Return the [X, Y] coordinate for the center point of the cell that contains the specified text.  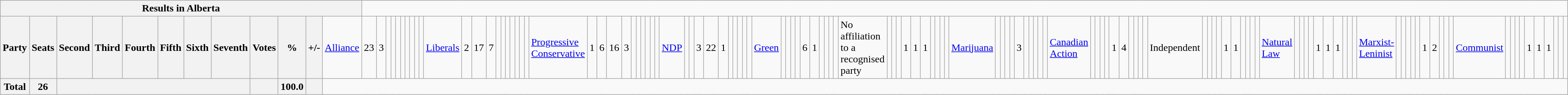
Total [15, 87]
26 [43, 87]
7 [491, 47]
Second [75, 47]
Progressive Conservative [558, 47]
+/- [314, 47]
No affiliation to a recognised party [862, 47]
23 [369, 47]
16 [614, 47]
100.0 [292, 87]
Communist [1480, 47]
Liberals [443, 47]
Seventh [230, 47]
4 [1124, 47]
Party [15, 47]
Alliance [342, 47]
% [292, 47]
Sixth [197, 47]
Fifth [171, 47]
Green [767, 47]
Fourth [140, 47]
Independent [1175, 47]
17 [479, 47]
Votes [264, 47]
NDP [672, 47]
Results in Alberta [181, 8]
Canadian Action [1069, 47]
22 [711, 47]
Marijuana [972, 47]
Seats [43, 47]
Third [108, 47]
Marxist-Leninist [1377, 47]
Natural Law [1277, 47]
